Pinpoint the cell where the given text exists, returning its (X, Y) midpoint coordinate. 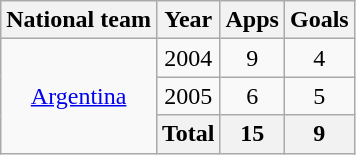
Argentina (79, 96)
Goals (319, 20)
Total (188, 134)
15 (252, 134)
2005 (188, 96)
Year (188, 20)
Apps (252, 20)
5 (319, 96)
National team (79, 20)
2004 (188, 58)
6 (252, 96)
4 (319, 58)
